Provide the [X, Y] coordinate of the cell's center where the given text is located.  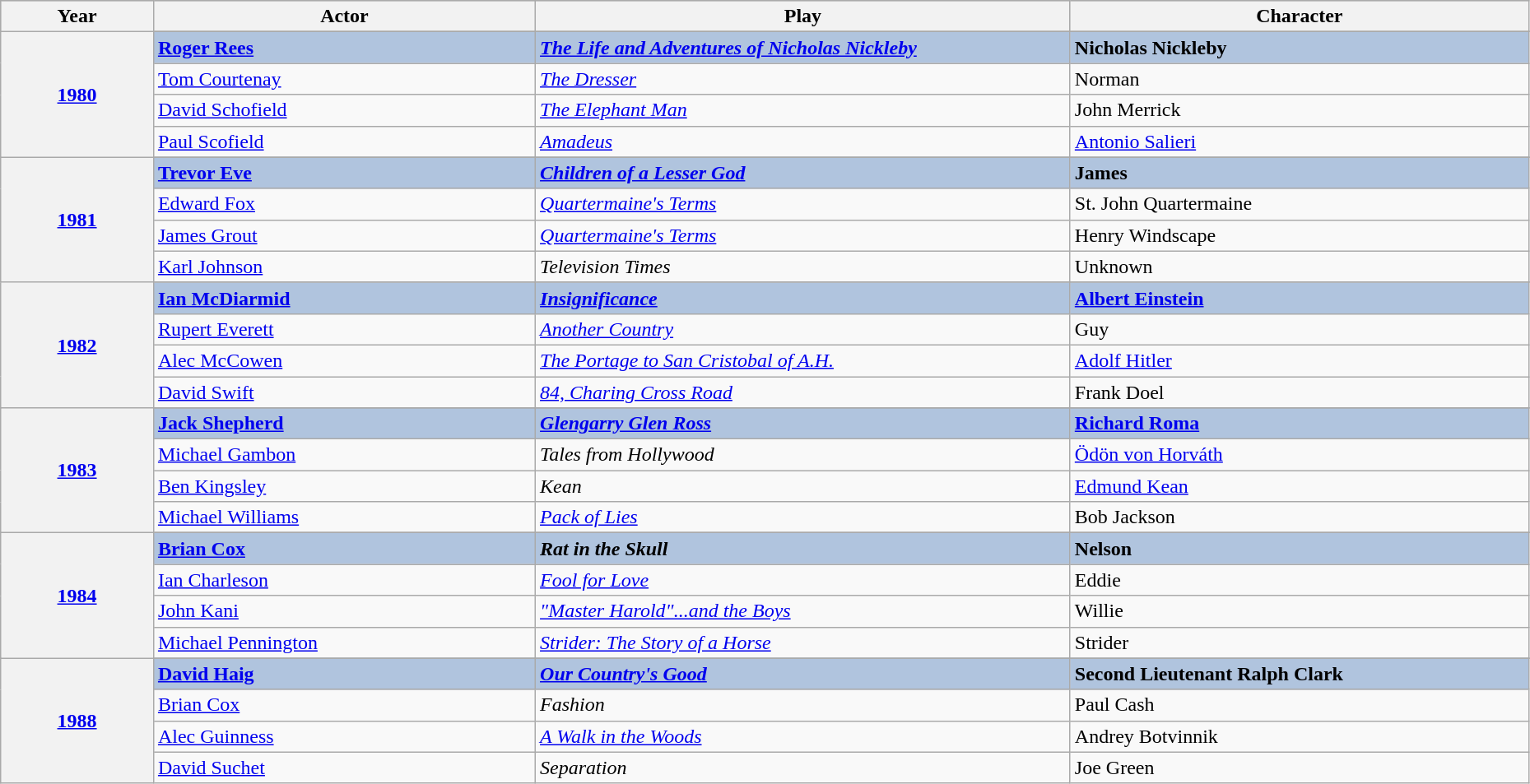
Edward Fox [344, 204]
Another Country [803, 329]
Roger Rees [344, 48]
Unknown [1299, 267]
Nelson [1299, 549]
Fashion [803, 705]
David Schofield [344, 110]
Ian Charleson [344, 580]
1982 [77, 345]
James Grout [344, 235]
Ben Kingsley [344, 486]
Strider: The Story of a Horse [803, 643]
1988 [77, 721]
Nicholas Nickleby [1299, 48]
Jack Shepherd [344, 424]
Joe Green [1299, 768]
Ian McDiarmid [344, 298]
The Dresser [803, 79]
Richard Roma [1299, 424]
The Elephant Man [803, 110]
Our Country's Good [803, 674]
Play [803, 16]
Andrey Botvinnik [1299, 736]
Karl Johnson [344, 267]
Adolf Hitler [1299, 360]
Ödön von Horváth [1299, 455]
Albert Einstein [1299, 298]
James [1299, 173]
Rupert Everett [344, 329]
Alec Guinness [344, 736]
St. John Quartermaine [1299, 204]
Guy [1299, 329]
Year [77, 16]
David Suchet [344, 768]
Edmund Kean [1299, 486]
Amadeus [803, 141]
Eddie [1299, 580]
Alec McCowen [344, 360]
The Portage to San Cristobal of A.H. [803, 360]
84, Charing Cross Road [803, 392]
A Walk in the Woods [803, 736]
Fool for Love [803, 580]
Strider [1299, 643]
Actor [344, 16]
Kean [803, 486]
Children of a Lesser God [803, 173]
Trevor Eve [344, 173]
1983 [77, 471]
Tales from Hollywood [803, 455]
Rat in the Skull [803, 549]
Television Times [803, 267]
1981 [77, 220]
Pack of Lies [803, 517]
David Haig [344, 674]
Michael Pennington [344, 643]
Second Lieutenant Ralph Clark [1299, 674]
John Merrick [1299, 110]
Separation [803, 768]
Michael Williams [344, 517]
Frank Doel [1299, 392]
Henry Windscape [1299, 235]
Antonio Salieri [1299, 141]
1980 [77, 95]
David Swift [344, 392]
1984 [77, 596]
Character [1299, 16]
Glengarry Glen Ross [803, 424]
Bob Jackson [1299, 517]
Paul Cash [1299, 705]
Paul Scofield [344, 141]
Tom Courtenay [344, 79]
Michael Gambon [344, 455]
Willie [1299, 611]
Insignificance [803, 298]
Norman [1299, 79]
The Life and Adventures of Nicholas Nickleby [803, 48]
John Kani [344, 611]
"Master Harold"...and the Boys [803, 611]
